Scan for the cell matching the given text and deliver its [X, Y] coordinate at center. 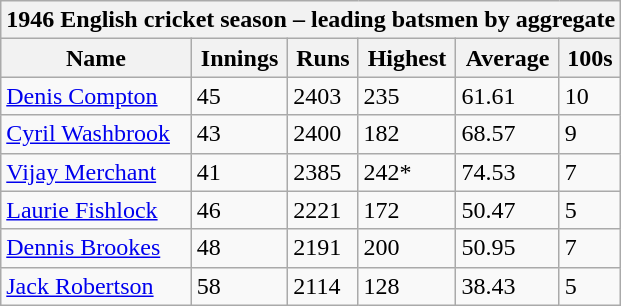
74.53 [508, 172]
41 [239, 172]
68.57 [508, 134]
45 [239, 96]
2114 [323, 286]
2191 [323, 248]
2403 [323, 96]
100s [590, 58]
2221 [323, 210]
Name [96, 58]
50.95 [508, 248]
43 [239, 134]
50.47 [508, 210]
10 [590, 96]
Runs [323, 58]
48 [239, 248]
38.43 [508, 286]
46 [239, 210]
Innings [239, 58]
128 [407, 286]
9 [590, 134]
58 [239, 286]
172 [407, 210]
1946 English cricket season – leading batsmen by aggregate [311, 20]
Dennis Brookes [96, 248]
182 [407, 134]
2385 [323, 172]
Jack Robertson [96, 286]
61.61 [508, 96]
2400 [323, 134]
Highest [407, 58]
Average [508, 58]
242* [407, 172]
Cyril Washbrook [96, 134]
Denis Compton [96, 96]
Vijay Merchant [96, 172]
Laurie Fishlock [96, 210]
200 [407, 248]
235 [407, 96]
